Detect which cell encompasses the target text, then output its [X, Y] center coordinate. 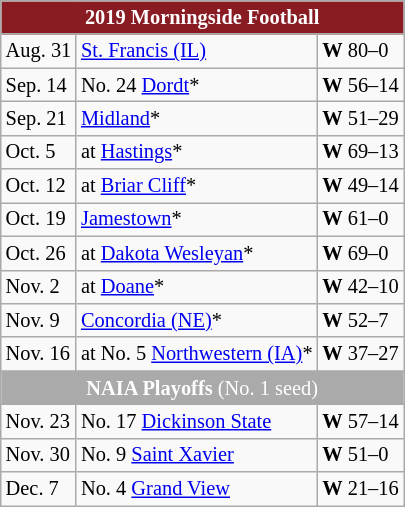
W 42–10 [360, 287]
W 37–27 [360, 354]
Nov. 23 [38, 421]
Sep. 14 [38, 85]
at Briar Cliff* [196, 186]
No. 9 Saint Xavier [196, 455]
W 52–7 [360, 320]
Oct. 12 [38, 186]
W 80–0 [360, 51]
St. Francis (IL) [196, 51]
Nov. 9 [38, 320]
Dec. 7 [38, 489]
at Dakota Wesleyan* [196, 253]
W 51–0 [360, 455]
Jamestown* [196, 219]
No. 17 Dickinson State [196, 421]
No. 4 Grand View [196, 489]
Oct. 19 [38, 219]
at Hastings* [196, 152]
at No. 5 Northwestern (IA)* [196, 354]
at Doane* [196, 287]
NAIA Playoffs (No. 1 seed) [202, 388]
Oct. 26 [38, 253]
W 56–14 [360, 85]
W 69–0 [360, 253]
W 57–14 [360, 421]
Sep. 21 [38, 118]
No. 24 Dordt* [196, 85]
W 21–16 [360, 489]
Midland* [196, 118]
W 51–29 [360, 118]
Nov. 2 [38, 287]
W 61–0 [360, 219]
Nov. 16 [38, 354]
2019 Morningside Football [202, 17]
Concordia (NE)* [196, 320]
Nov. 30 [38, 455]
W 69–13 [360, 152]
Aug. 31 [38, 51]
W 49–14 [360, 186]
Oct. 5 [38, 152]
